Provide the (x, y) coordinate of the cell's center where the given text is located.  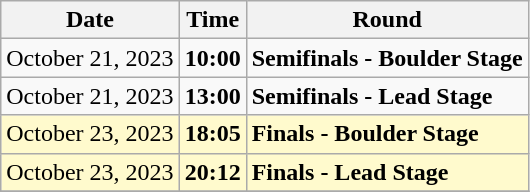
Finals - Boulder Stage (387, 134)
13:00 (212, 96)
18:05 (212, 134)
20:12 (212, 172)
Semifinals - Lead Stage (387, 96)
Semifinals - Boulder Stage (387, 58)
Time (212, 20)
Finals - Lead Stage (387, 172)
Date (90, 20)
10:00 (212, 58)
Round (387, 20)
